Scan for the cell matching the given text and deliver its (X, Y) coordinate at center. 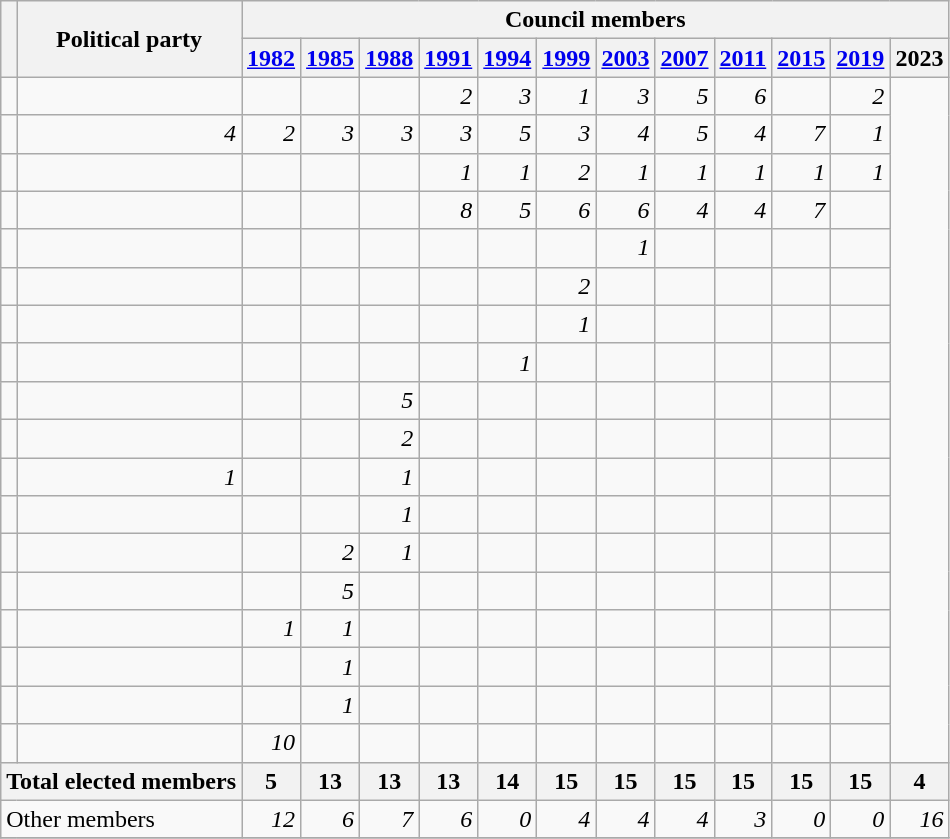
Total elected members (122, 781)
2007 (684, 58)
Council members (596, 20)
1985 (330, 58)
Political party (130, 39)
12 (272, 819)
1988 (390, 58)
1991 (448, 58)
10 (272, 743)
16 (920, 819)
14 (508, 781)
2023 (920, 58)
8 (448, 210)
1999 (566, 58)
Other members (122, 819)
2003 (626, 58)
2015 (802, 58)
2019 (860, 58)
2011 (743, 58)
1982 (272, 58)
1994 (508, 58)
